Return the (x, y) coordinate for the center point of the cell that contains the specified text.  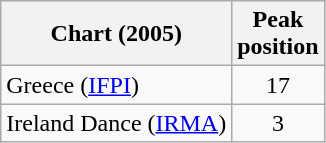
17 (278, 85)
Peakposition (278, 34)
3 (278, 123)
Ireland Dance (IRMA) (116, 123)
Greece (IFPI) (116, 85)
Chart (2005) (116, 34)
